Determine the (X, Y) coordinate at the center of the cell enclosing the given text.  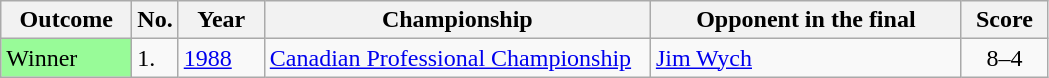
Opponent in the final (806, 20)
Canadian Professional Championship (457, 58)
1. (155, 58)
Score (1004, 20)
Outcome (66, 20)
Winner (66, 58)
Jim Wych (806, 58)
8–4 (1004, 58)
1988 (221, 58)
No. (155, 20)
Year (221, 20)
Championship (457, 20)
